Locate the cell with the specified text and output its (X, Y) center coordinate. 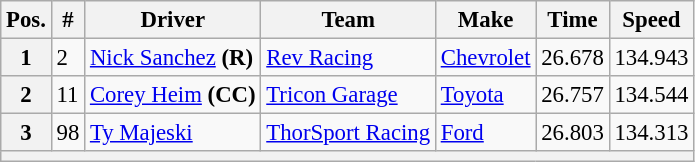
Pos. (26, 20)
26.803 (572, 133)
98 (68, 133)
Tricon Garage (348, 95)
134.943 (652, 58)
Driver (173, 20)
Speed (652, 20)
Ty Majeski (173, 133)
Nick Sanchez (R) (173, 58)
ThorSport Racing (348, 133)
134.313 (652, 133)
Team (348, 20)
Make (485, 20)
# (68, 20)
26.678 (572, 58)
Corey Heim (CC) (173, 95)
3 (26, 133)
Chevrolet (485, 58)
26.757 (572, 95)
Time (572, 20)
Toyota (485, 95)
11 (68, 95)
Ford (485, 133)
134.544 (652, 95)
Rev Racing (348, 58)
1 (26, 58)
